Output the [X, Y] coordinate of the center of the cell containing the given text.  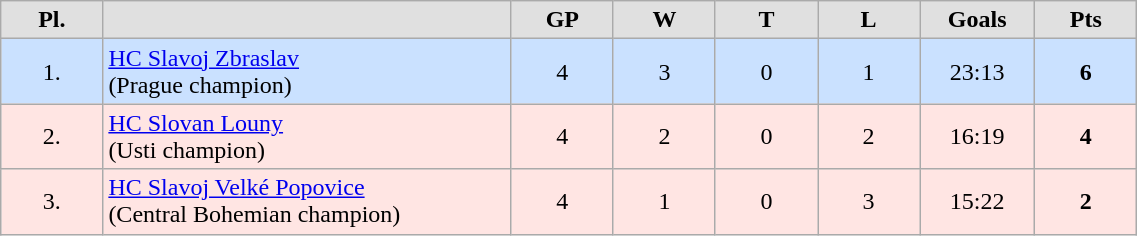
HC Slavoj Zbraslav(Prague champion) [307, 72]
Goals [978, 20]
15:22 [978, 202]
23:13 [978, 72]
GP [562, 20]
T [766, 20]
W [664, 20]
6 [1086, 72]
3. [52, 202]
Pts [1086, 20]
L [869, 20]
2. [52, 136]
HC Slavoj Velké Popovice(Central Bohemian champion) [307, 202]
16:19 [978, 136]
Pl. [52, 20]
HC Slovan Louny(Usti champion) [307, 136]
1. [52, 72]
